Search for the cell housing the specified text and yield its (x, y) center coordinate. 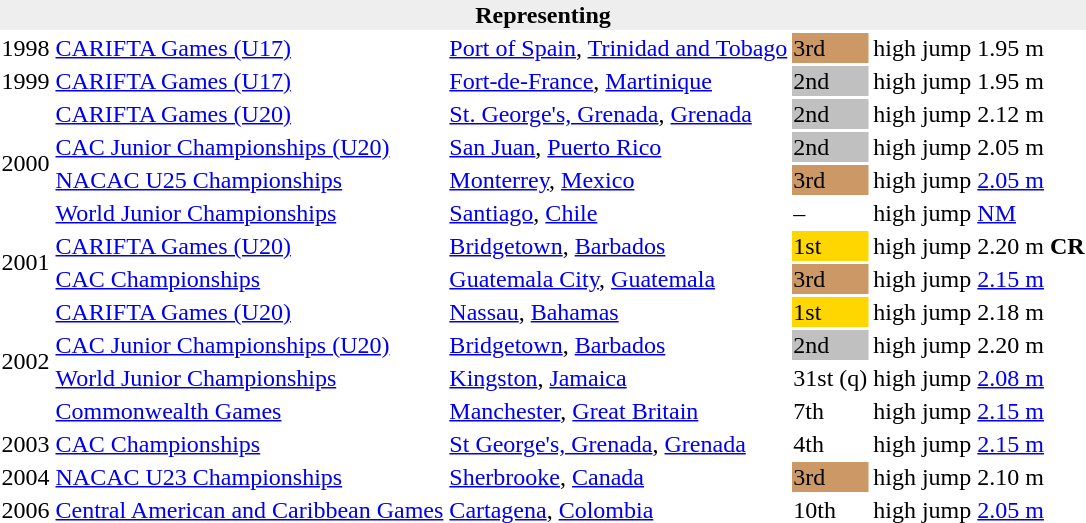
Guatemala City, Guatemala (618, 279)
2001 (26, 262)
St. George's, Grenada, Grenada (618, 114)
Manchester, Great Britain (618, 411)
1998 (26, 48)
Nassau, Bahamas (618, 312)
2.08 m (1031, 378)
Santiago, Chile (618, 213)
Commonwealth Games (250, 411)
– (830, 213)
NACAC U25 Championships (250, 180)
2.12 m (1031, 114)
4th (830, 444)
Port of Spain, Trinidad and Tobago (618, 48)
2002 (26, 362)
Kingston, Jamaica (618, 378)
Representing (543, 15)
Monterrey, Mexico (618, 180)
San Juan, Puerto Rico (618, 147)
St George's, Grenada, Grenada (618, 444)
2.20 m (1031, 345)
1999 (26, 81)
2.20 m CR (1031, 246)
Fort-de-France, Martinique (618, 81)
2000 (26, 164)
31st (q) (830, 378)
2.18 m (1031, 312)
Sherbrooke, Canada (618, 477)
7th (830, 411)
2003 (26, 444)
2004 (26, 477)
2.10 m (1031, 477)
NM (1031, 213)
NACAC U23 Championships (250, 477)
